Return [x, y] of the center of cell containing provided text 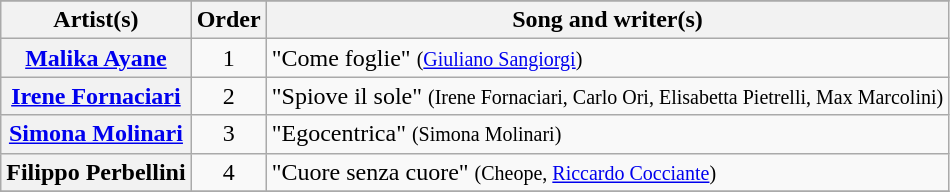
Artist(s) [96, 20]
Irene Fornaciari [96, 96]
3 [228, 134]
"Spiove il sole" (Irene Fornaciari, Carlo Ori, Elisabetta Pietrelli, Max Marcolini) [608, 96]
"Cuore senza cuore" (Cheope, Riccardo Cocciante) [608, 172]
2 [228, 96]
"Egocentrica" (Simona Molinari) [608, 134]
Filippo Perbellini [96, 172]
Simona Molinari [96, 134]
1 [228, 58]
"Come foglie" (Giuliano Sangiorgi) [608, 58]
4 [228, 172]
Malika Ayane [96, 58]
Order [228, 20]
Song and writer(s) [608, 20]
